Scan for the cell matching the given text and deliver its [x, y] coordinate at center. 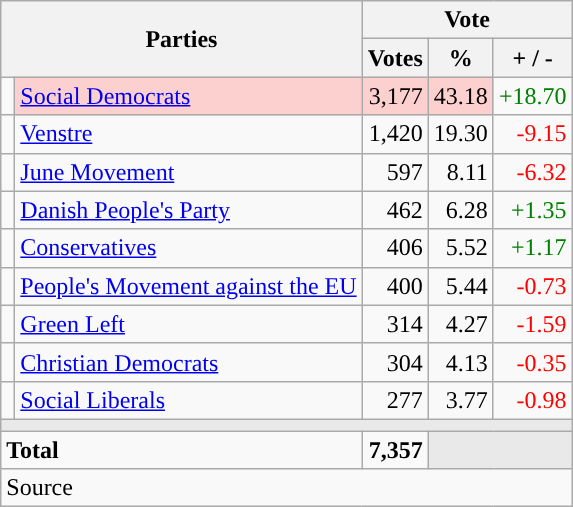
-0.98 [532, 400]
Parties [182, 39]
June Movement [188, 172]
+18.70 [532, 96]
Venstre [188, 134]
Social Liberals [188, 400]
Votes [395, 58]
-0.73 [532, 286]
-9.15 [532, 134]
277 [395, 400]
4.27 [460, 324]
+1.35 [532, 210]
+ / - [532, 58]
People's Movement against the EU [188, 286]
3.77 [460, 400]
1,420 [395, 134]
3,177 [395, 96]
406 [395, 248]
6.28 [460, 210]
19.30 [460, 134]
314 [395, 324]
8.11 [460, 172]
Christian Democrats [188, 362]
+1.17 [532, 248]
Green Left [188, 324]
Social Democrats [188, 96]
7,357 [395, 449]
-1.59 [532, 324]
5.52 [460, 248]
% [460, 58]
-6.32 [532, 172]
-0.35 [532, 362]
Conservatives [188, 248]
Total [182, 449]
5.44 [460, 286]
Danish People's Party [188, 210]
400 [395, 286]
Vote [467, 20]
43.18 [460, 96]
597 [395, 172]
462 [395, 210]
4.13 [460, 362]
Source [286, 488]
304 [395, 362]
